From the cell containing the given text, extract its center point as (X, Y) coordinate. 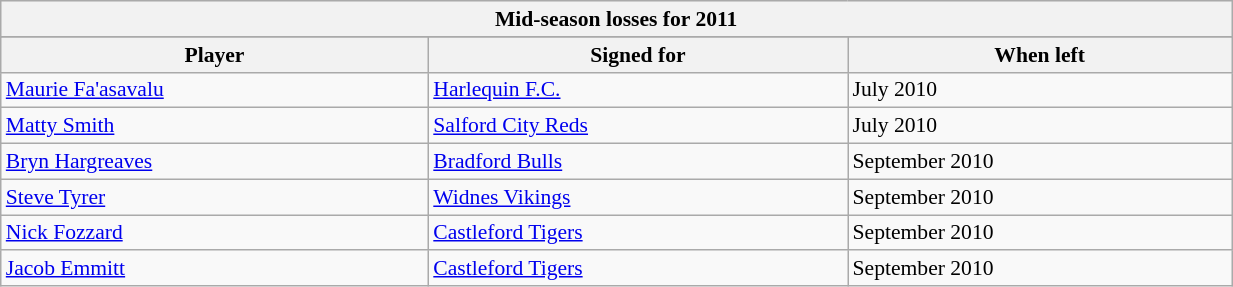
Mid-season losses for 2011 (616, 19)
Steve Tyrer (215, 197)
Salford City Reds (638, 126)
Matty Smith (215, 126)
When left (1040, 55)
Signed for (638, 55)
Nick Fozzard (215, 233)
Maurie Fa'asavalu (215, 90)
Harlequin F.C. (638, 90)
Player (215, 55)
Widnes Vikings (638, 197)
Bryn Hargreaves (215, 162)
Bradford Bulls (638, 162)
Jacob Emmitt (215, 269)
